Find where the given text appears and provide that cell's center as (x, y) coordinate. 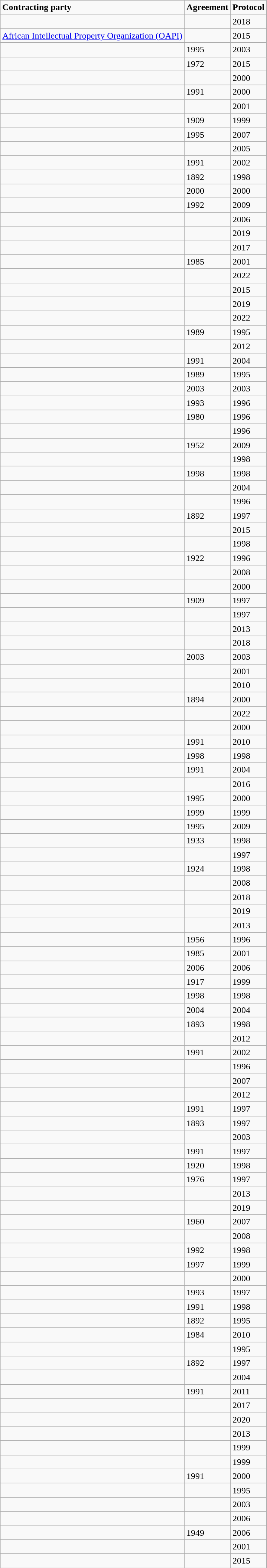
Agreement (208, 7)
1976 (208, 1180)
Protocol (248, 7)
1956 (208, 939)
Contracting party (92, 7)
1952 (208, 445)
1972 (208, 64)
1920 (208, 1165)
1960 (208, 1222)
1922 (208, 558)
1933 (208, 840)
1980 (208, 417)
2020 (248, 1420)
1894 (208, 699)
African Intellectual Property Organization (OAPI) (92, 36)
2005 (248, 148)
2016 (248, 784)
1917 (208, 982)
1984 (208, 1335)
1924 (208, 869)
2011 (248, 1391)
1949 (208, 1533)
